Search for the cell housing the specified text and yield its [x, y] center coordinate. 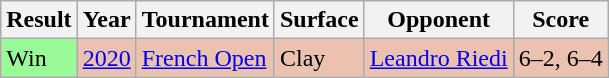
Tournament [205, 20]
Clay [319, 58]
6–2, 6–4 [560, 58]
2020 [106, 58]
French Open [205, 58]
Score [560, 20]
Year [106, 20]
Leandro Riedi [438, 58]
Surface [319, 20]
Win [39, 58]
Opponent [438, 20]
Result [39, 20]
